Extract the [X, Y] coordinate from the center of the cell holding the provided text.  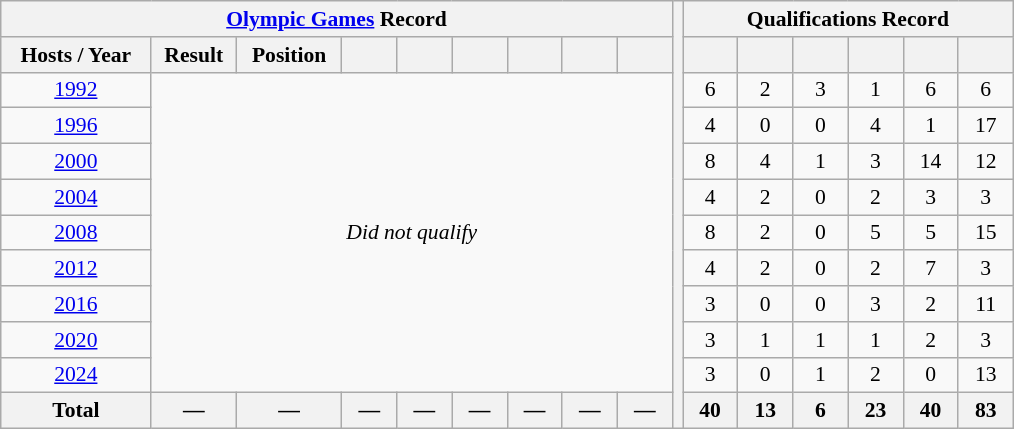
14 [930, 162]
15 [986, 233]
Qualifications Record [848, 19]
2020 [76, 340]
1992 [76, 90]
83 [986, 411]
Position [290, 55]
2008 [76, 233]
Olympic Games Record [337, 19]
7 [930, 269]
Did not qualify [412, 232]
Total [76, 411]
2000 [76, 162]
17 [986, 126]
2024 [76, 375]
2012 [76, 269]
23 [876, 411]
2004 [76, 197]
Hosts / Year [76, 55]
12 [986, 162]
2016 [76, 304]
1996 [76, 126]
Result [194, 55]
11 [986, 304]
